From the cell containing the given text, extract its center point as [X, Y] coordinate. 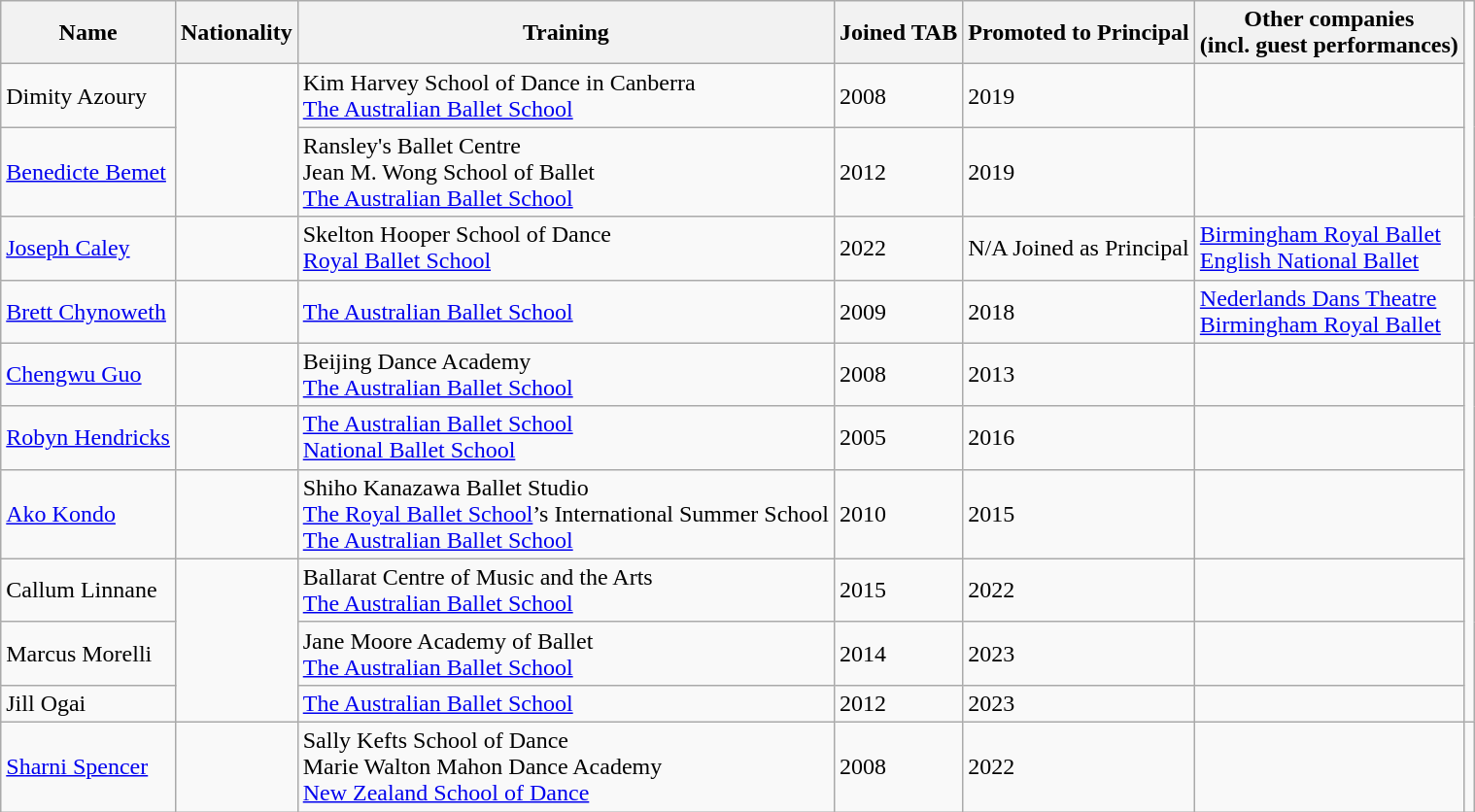
2016 [1079, 437]
N/A Joined as Principal [1079, 249]
Name [88, 33]
2014 [899, 653]
Chengwu Guo [88, 375]
Brett Chynoweth [88, 311]
Dimity Azoury [88, 95]
Shiho Kanazawa Ballet StudioThe Royal Ballet School’s International Summer SchoolThe Australian Ballet School [566, 514]
Training [566, 33]
Beijing Dance AcademyThe Australian Ballet School [566, 375]
Kim Harvey School of Dance in CanberraThe Australian Ballet School [566, 95]
Joined TAB [899, 33]
Jane Moore Academy of BalletThe Australian Ballet School [566, 653]
2018 [1079, 311]
Skelton Hooper School of DanceRoyal Ballet School [566, 249]
Joseph Caley [88, 249]
Ako Kondo [88, 514]
Nationality [236, 33]
Marcus Morelli [88, 653]
Callum Linnane [88, 591]
Sharni Spencer [88, 766]
Benedicte Bemet [88, 172]
Nederlands Dans TheatreBirmingham Royal Ballet [1329, 311]
2005 [899, 437]
Robyn Hendricks [88, 437]
Birmingham Royal BalletEnglish National Ballet [1329, 249]
2013 [1079, 375]
2009 [899, 311]
Promoted to Principal [1079, 33]
Ransley's Ballet CentreJean M. Wong School of BalletThe Australian Ballet School [566, 172]
Ballarat Centre of Music and the ArtsThe Australian Ballet School [566, 591]
Sally Kefts School of DanceMarie Walton Mahon Dance AcademyNew Zealand School of Dance [566, 766]
Jill Ogai [88, 703]
Other companies (incl. guest performances) [1329, 33]
2010 [899, 514]
The Australian Ballet SchoolNational Ballet School [566, 437]
